Capture the cell that displays the provided text and extract its (x, y) central coordinate. 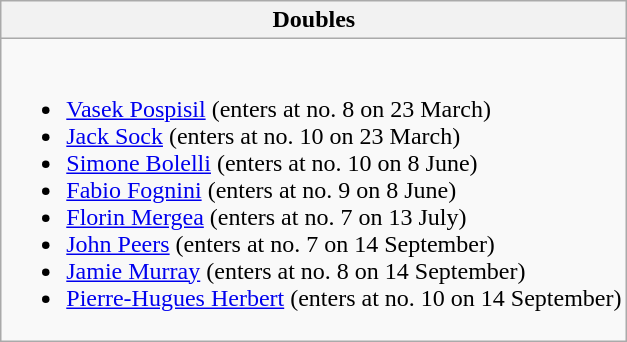
Doubles (314, 20)
